Search for the cell housing the specified text and yield its (x, y) center coordinate. 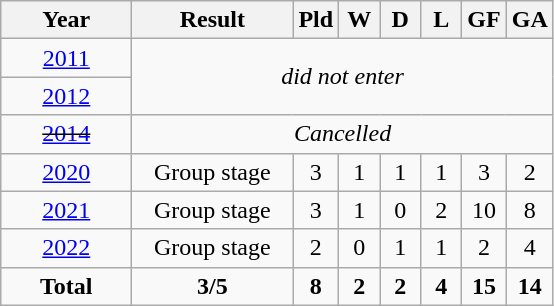
L (442, 20)
Total (66, 286)
Year (66, 20)
2012 (66, 96)
GA (530, 20)
Result (212, 20)
10 (484, 210)
2020 (66, 172)
2014 (66, 134)
14 (530, 286)
GF (484, 20)
2022 (66, 248)
Pld (316, 20)
Cancelled (342, 134)
3/5 (212, 286)
W (360, 20)
2021 (66, 210)
2011 (66, 58)
15 (484, 286)
D (400, 20)
did not enter (342, 77)
